Extract the (x, y) coordinate from the center of the cell holding the provided text.  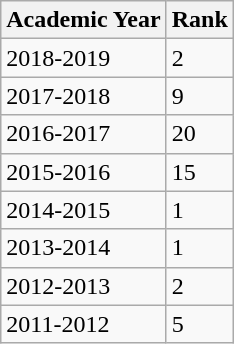
2017-2018 (84, 96)
2014-2015 (84, 210)
2016-2017 (84, 134)
Academic Year (84, 20)
2013-2014 (84, 248)
20 (200, 134)
9 (200, 96)
Rank (200, 20)
2018-2019 (84, 58)
2015-2016 (84, 172)
2011-2012 (84, 324)
15 (200, 172)
2012-2013 (84, 286)
5 (200, 324)
